Locate the cell with the specified text and output its (x, y) center coordinate. 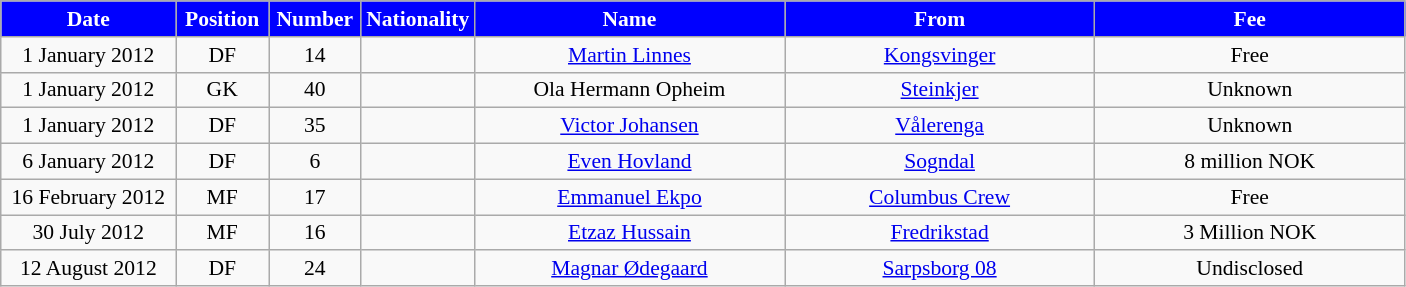
Name (629, 19)
Columbus Crew (940, 197)
8 million NOK (1250, 162)
Sarpsborg 08 (940, 269)
40 (314, 90)
GK (222, 90)
Position (222, 19)
16 (314, 233)
From (940, 19)
3 Million NOK (1250, 233)
Vålerenga (940, 126)
Steinkjer (940, 90)
Victor Johansen (629, 126)
Ola Hermann Opheim (629, 90)
12 August 2012 (88, 269)
24 (314, 269)
6 January 2012 (88, 162)
Sogndal (940, 162)
6 (314, 162)
14 (314, 55)
35 (314, 126)
30 July 2012 (88, 233)
Emmanuel Ekpo (629, 197)
16 February 2012 (88, 197)
Magnar Ødegaard (629, 269)
Number (314, 19)
Etzaz Hussain (629, 233)
Undisclosed (1250, 269)
Even Hovland (629, 162)
Fee (1250, 19)
Fredrikstad (940, 233)
17 (314, 197)
Kongsvinger (940, 55)
Martin Linnes (629, 55)
Date (88, 19)
Nationality (418, 19)
